Find where the given text appears and provide that cell's center as [X, Y] coordinate. 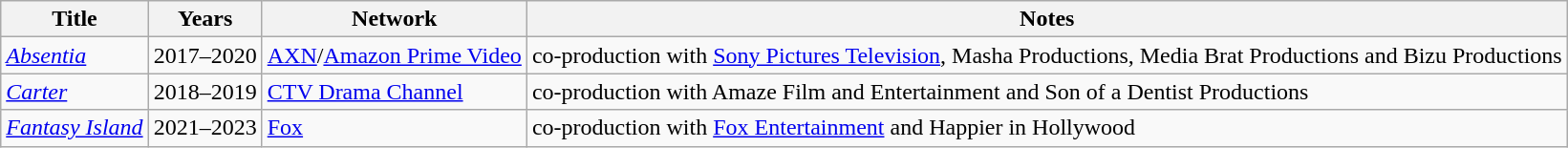
Fantasy Island [75, 128]
Carter [75, 92]
co-production with Sony Pictures Television, Masha Productions, Media Brat Productions and Bizu Productions [1047, 55]
2017–2020 [204, 55]
CTV Drama Channel [394, 92]
2021–2023 [204, 128]
Fox [394, 128]
Absentia [75, 55]
AXN/Amazon Prime Video [394, 55]
Network [394, 19]
Title [75, 19]
co-production with Fox Entertainment and Happier in Hollywood [1047, 128]
2018–2019 [204, 92]
co-production with Amaze Film and Entertainment and Son of a Dentist Productions [1047, 92]
Notes [1047, 19]
Years [204, 19]
